Provide the (x, y) coordinate of the cell's center where the given text is located.  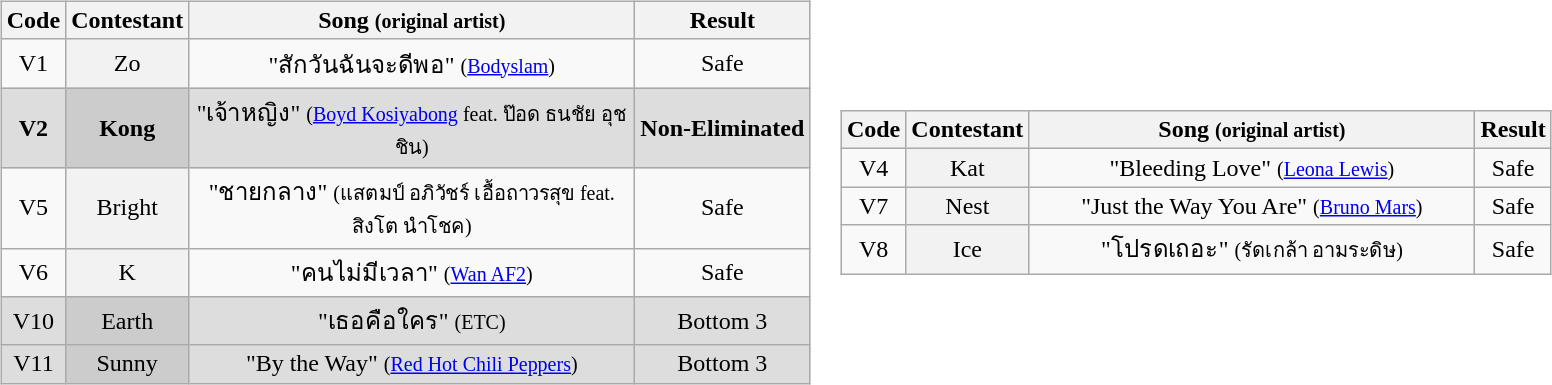
Ice (968, 250)
V2 (33, 128)
Sunny (128, 364)
"เธอคือใคร" (ETC) (412, 322)
"คนไม่มีเวลา" (Wan AF2) (412, 272)
V11 (33, 364)
Earth (128, 322)
"สักวันฉันจะดีพอ" (Bodyslam) (412, 64)
V7 (873, 206)
"ชายกลาง" (แสตมป์ อภิวัชร์ เอื้อถาวรสุข feat. สิงโต นำโชค) (412, 208)
V5 (33, 208)
V1 (33, 64)
Bright (128, 208)
"โปรดเถอะ" (รัดเกล้า อามระดิษ) (1252, 250)
Kat (968, 168)
Non-Eliminated (722, 128)
"By the Way" (Red Hot Chili Peppers) (412, 364)
Nest (968, 206)
"Bleeding Love" (Leona Lewis) (1252, 168)
K (128, 272)
"Just the Way You Are" (Bruno Mars) (1252, 206)
"เจ้าหญิง" (Boyd Kosiyabong feat. ป๊อด ธนชัย อุชชิน) (412, 128)
V8 (873, 250)
Zo (128, 64)
V4 (873, 168)
V6 (33, 272)
V10 (33, 322)
Kong (128, 128)
